Return the [X, Y] coordinate for the center point of the cell that contains the specified text.  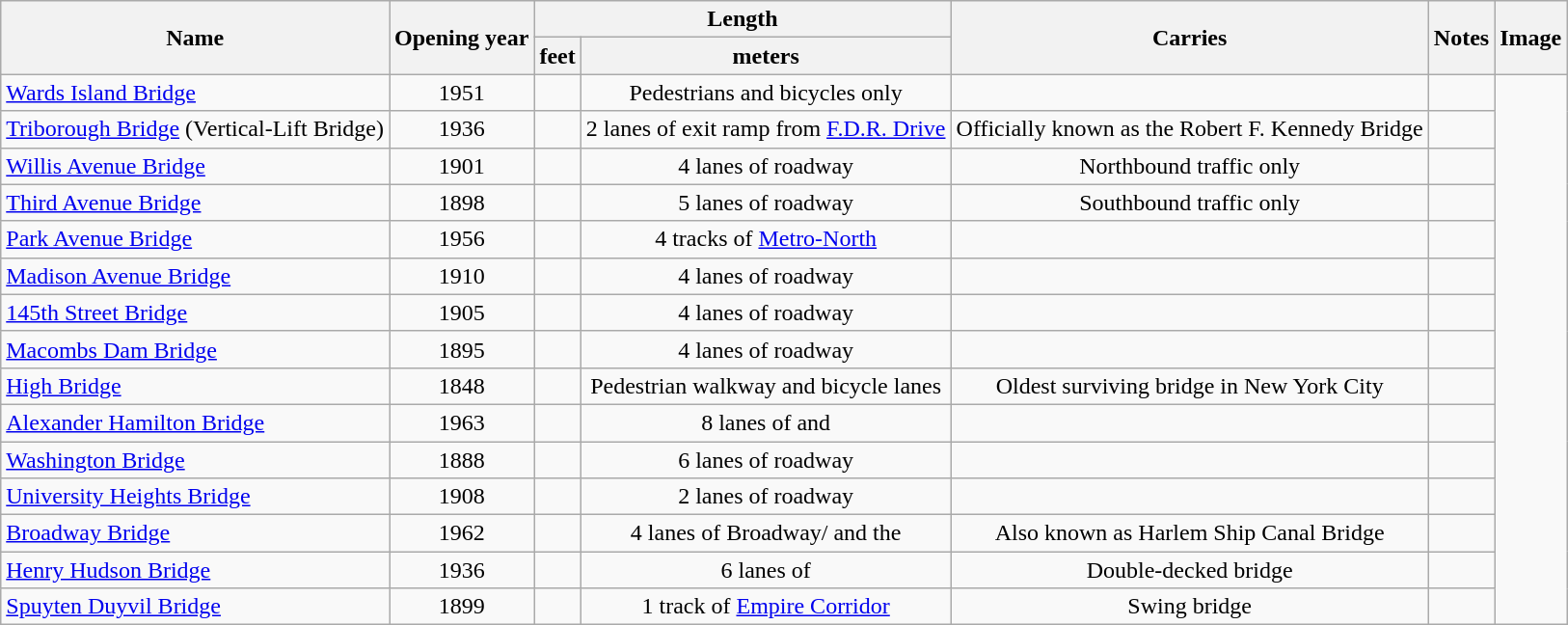
Third Avenue Bridge [195, 203]
1951 [462, 93]
Pedestrians and bicycles only [766, 93]
Broadway Bridge [195, 533]
1908 [462, 497]
4 lanes of Broadway/ and the [766, 533]
Northbound traffic only [1190, 166]
Triborough Bridge (Vertical-Lift Bridge) [195, 129]
1905 [462, 312]
Madison Avenue Bridge [195, 276]
Wards Island Bridge [195, 93]
1 track of Empire Corridor [766, 607]
1898 [462, 203]
Image [1531, 38]
Also known as Harlem Ship Canal Bridge [1190, 533]
1899 [462, 607]
Park Avenue Bridge [195, 239]
5 lanes of roadway [766, 203]
1910 [462, 276]
Swing bridge [1190, 607]
8 lanes of and [766, 422]
Southbound traffic only [1190, 203]
Oldest surviving bridge in New York City [1190, 386]
Length [743, 19]
1962 [462, 533]
6 lanes of [766, 570]
University Heights Bridge [195, 497]
Name [195, 38]
1963 [462, 422]
145th Street Bridge [195, 312]
4 tracks of Metro-North [766, 239]
Washington Bridge [195, 460]
Opening year [462, 38]
Officially known as the Robert F. Kennedy Bridge [1190, 129]
Notes [1461, 38]
6 lanes of roadway [766, 460]
1956 [462, 239]
feet [557, 56]
Double-decked bridge [1190, 570]
Pedestrian walkway and bicycle lanes [766, 386]
Alexander Hamilton Bridge [195, 422]
Willis Avenue Bridge [195, 166]
1895 [462, 349]
2 lanes of exit ramp from F.D.R. Drive [766, 129]
1888 [462, 460]
Carries [1190, 38]
2 lanes of roadway [766, 497]
High Bridge [195, 386]
Spuyten Duyvil Bridge [195, 607]
Henry Hudson Bridge [195, 570]
meters [766, 56]
1901 [462, 166]
Macombs Dam Bridge [195, 349]
1848 [462, 386]
